Determine the (X, Y) coordinate at the center of the cell enclosing the given text.  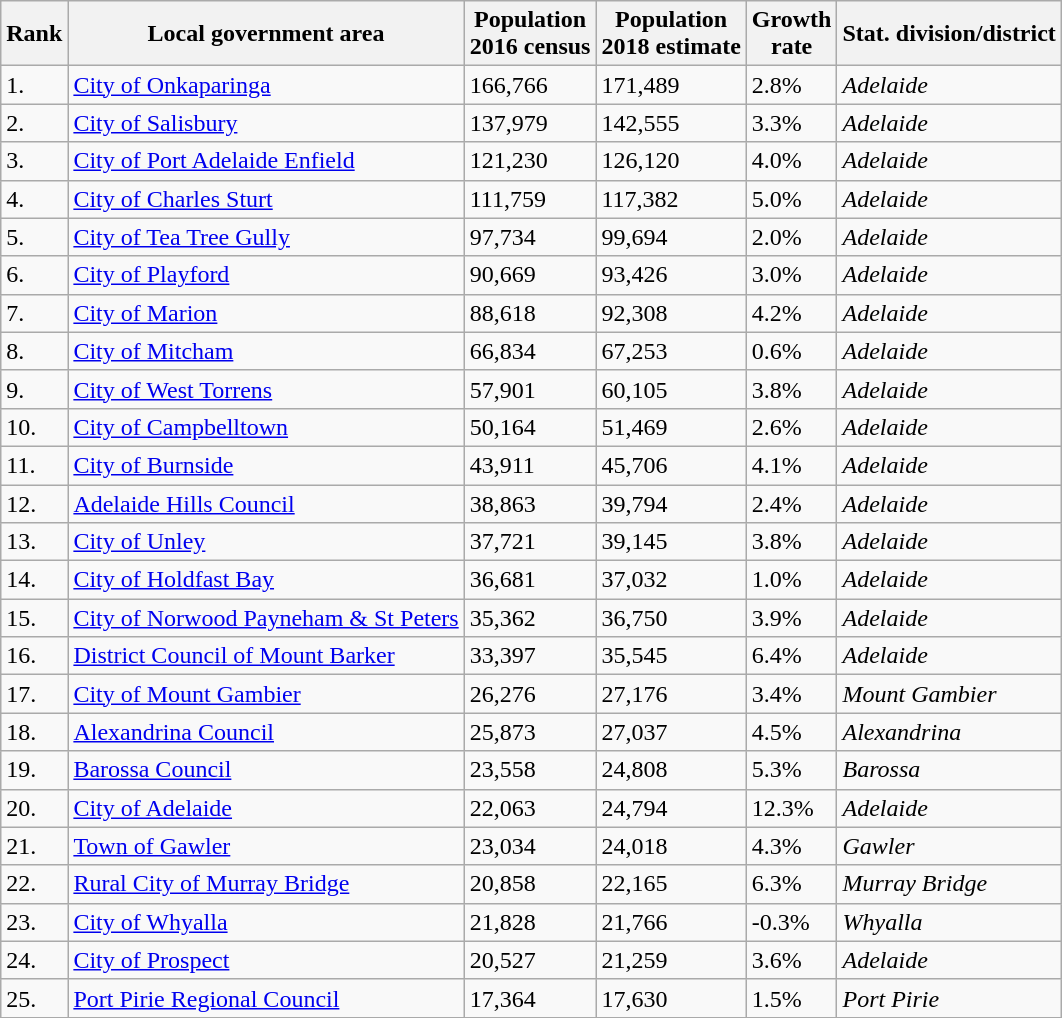
3.9% (792, 618)
City of Adelaide (266, 808)
City of Mitcham (266, 351)
60,105 (671, 389)
Town of Gawler (266, 846)
City of Marion (266, 313)
Population2018 estimate (671, 34)
37,032 (671, 580)
Port Pirie (949, 998)
1. (34, 85)
4.0% (792, 161)
16. (34, 656)
24,018 (671, 846)
3.6% (792, 960)
88,618 (530, 313)
25. (34, 998)
5.3% (792, 770)
2. (34, 123)
2.4% (792, 503)
4.2% (792, 313)
45,706 (671, 465)
Whyalla (949, 922)
5. (34, 237)
3.3% (792, 123)
39,794 (671, 503)
17,364 (530, 998)
20,858 (530, 884)
23,034 (530, 846)
21,766 (671, 922)
City of Port Adelaide Enfield (266, 161)
4.5% (792, 732)
22,165 (671, 884)
City of Playford (266, 275)
111,759 (530, 199)
Port Pirie Regional Council (266, 998)
21. (34, 846)
97,734 (530, 237)
4.1% (792, 465)
21,828 (530, 922)
38,863 (530, 503)
City of Norwood Payneham & St Peters (266, 618)
21,259 (671, 960)
66,834 (530, 351)
Local government area (266, 34)
39,145 (671, 542)
22. (34, 884)
City of Burnside (266, 465)
Alexandrina (949, 732)
City of Mount Gambier (266, 694)
36,750 (671, 618)
20. (34, 808)
3.0% (792, 275)
142,555 (671, 123)
Adelaide Hills Council (266, 503)
11. (34, 465)
18. (34, 732)
5.0% (792, 199)
35,545 (671, 656)
City of Campbelltown (266, 427)
6.4% (792, 656)
3. (34, 161)
15. (34, 618)
51,469 (671, 427)
121,230 (530, 161)
1.5% (792, 998)
27,176 (671, 694)
Rural City of Murray Bridge (266, 884)
3.4% (792, 694)
Stat. division/district (949, 34)
City of Onkaparinga (266, 85)
2.8% (792, 85)
0.6% (792, 351)
4. (34, 199)
24,794 (671, 808)
20,527 (530, 960)
33,397 (530, 656)
50,164 (530, 427)
Mount Gambier (949, 694)
90,669 (530, 275)
43,911 (530, 465)
6.3% (792, 884)
City of Salisbury (266, 123)
19. (34, 770)
93,426 (671, 275)
126,120 (671, 161)
2.6% (792, 427)
23. (34, 922)
10. (34, 427)
City of West Torrens (266, 389)
37,721 (530, 542)
92,308 (671, 313)
9. (34, 389)
36,681 (530, 580)
2.0% (792, 237)
City of Holdfast Bay (266, 580)
171,489 (671, 85)
17,630 (671, 998)
-0.3% (792, 922)
22,063 (530, 808)
24,808 (671, 770)
4.3% (792, 846)
Rank (34, 34)
25,873 (530, 732)
35,362 (530, 618)
99,694 (671, 237)
District Council of Mount Barker (266, 656)
City of Prospect (266, 960)
12. (34, 503)
137,979 (530, 123)
Gawler (949, 846)
Alexandrina Council (266, 732)
117,382 (671, 199)
13. (34, 542)
7. (34, 313)
27,037 (671, 732)
57,901 (530, 389)
Growthrate (792, 34)
6. (34, 275)
166,766 (530, 85)
Barossa (949, 770)
City of Charles Sturt (266, 199)
Population2016 census (530, 34)
Murray Bridge (949, 884)
24. (34, 960)
26,276 (530, 694)
17. (34, 694)
City of Tea Tree Gully (266, 237)
67,253 (671, 351)
8. (34, 351)
City of Unley (266, 542)
Barossa Council (266, 770)
14. (34, 580)
23,558 (530, 770)
City of Whyalla (266, 922)
1.0% (792, 580)
12.3% (792, 808)
